Pinpoint the cell where the given text exists, returning its (X, Y) midpoint coordinate. 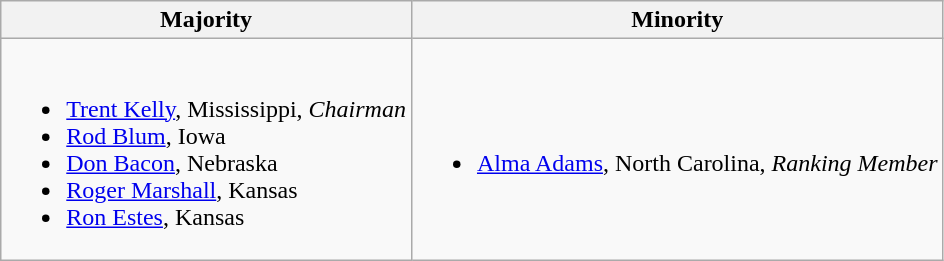
Majority (206, 20)
Minority (677, 20)
Alma Adams, North Carolina, Ranking Member (677, 150)
Trent Kelly, Mississippi, ChairmanRod Blum, IowaDon Bacon, NebraskaRoger Marshall, KansasRon Estes, Kansas (206, 150)
